Search for the cell housing the specified text and yield its [X, Y] center coordinate. 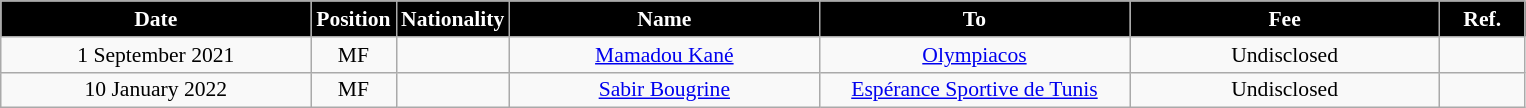
Name [664, 19]
Ref. [1482, 19]
To [974, 19]
Position [354, 19]
Espérance Sportive de Tunis [974, 90]
10 January 2022 [156, 90]
Olympiacos [974, 55]
Sabir Bougrine [664, 90]
Mamadou Kané [664, 55]
1 September 2021 [156, 55]
Nationality [452, 19]
Date [156, 19]
Fee [1285, 19]
